Identify which cell holds the provided text, then report its (X, Y) central coordinate. 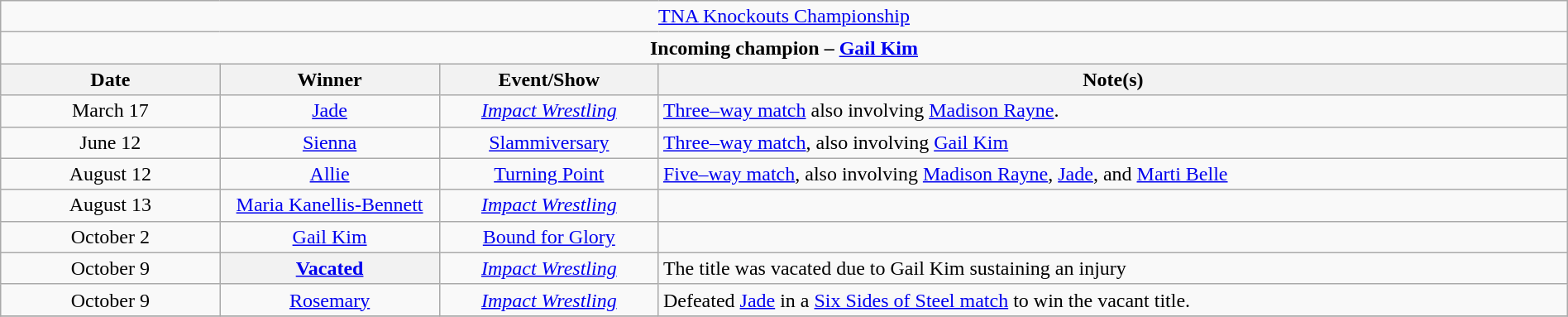
August 13 (111, 205)
Date (111, 79)
August 12 (111, 174)
Three–way match also involving Madison Rayne. (1113, 111)
Gail Kim (329, 237)
Rosemary (329, 300)
Turning Point (549, 174)
Maria Kanellis-Bennett (329, 205)
Jade (329, 111)
Note(s) (1113, 79)
Allie (329, 174)
Five–way match, also involving Madison Rayne, Jade, and Marti Belle (1113, 174)
Slammiversary (549, 142)
The title was vacated due to Gail Kim sustaining an injury (1113, 268)
October 2 (111, 237)
March 17 (111, 111)
TNA Knockouts Championship (784, 17)
June 12 (111, 142)
Sienna (329, 142)
Winner (329, 79)
Vacated (329, 268)
Three–way match, also involving Gail Kim (1113, 142)
Defeated Jade in a Six Sides of Steel match to win the vacant title. (1113, 300)
Event/Show (549, 79)
Bound for Glory (549, 237)
Incoming champion – Gail Kim (784, 48)
